Provide the [X, Y] coordinate of the cell's center where the given text is located.  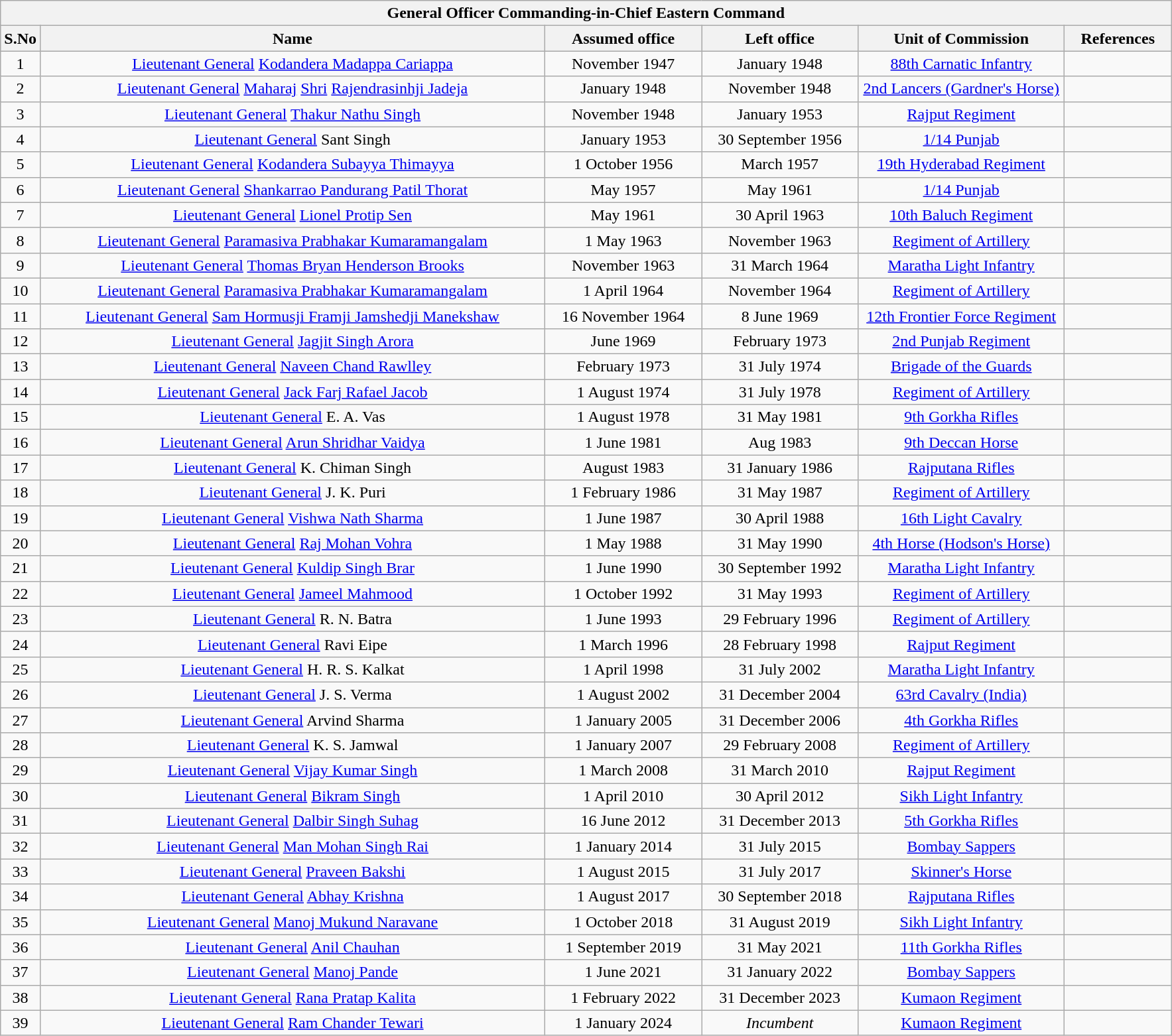
Lieutenant General Dalbir Singh Suhag [292, 821]
1 February 2022 [623, 998]
November 1964 [780, 291]
1 May 1988 [623, 543]
Lieutenant General Vijay Kumar Singh [292, 771]
31 May 1981 [780, 417]
38 [21, 998]
Brigade of the Guards [962, 367]
29 February 1996 [780, 619]
3 [21, 114]
1 June 2021 [623, 972]
14 [21, 392]
Lieutenant General Praveen Bakshi [292, 872]
12 [21, 342]
31 August 2019 [780, 922]
4 [21, 139]
2nd Lancers (Gardner's Horse) [962, 89]
Lieutenant General Thomas Bryan Henderson Brooks [292, 265]
1 October 2018 [623, 922]
13 [21, 367]
25 [21, 669]
30 April 1963 [780, 215]
Lieutenant General Abhay Krishna [292, 897]
References [1118, 38]
4th Horse (Hodson's Horse) [962, 543]
31 March 2010 [780, 771]
1 September 2019 [623, 947]
31 December 2006 [780, 720]
32 [21, 846]
General Officer Commanding-in-Chief Eastern Command [586, 13]
16 June 2012 [623, 821]
30 April 1988 [780, 518]
33 [21, 872]
Lieutenant General Manoj Mukund Naravane [292, 922]
Lieutenant General R. N. Batra [292, 619]
1 April 2010 [623, 796]
March 1957 [780, 164]
12th Frontier Force Regiment [962, 316]
7 [21, 215]
1 April 1998 [623, 669]
Lieutenant General Ram Chander Tewari [292, 1023]
16 [21, 442]
Lieutenant General Thakur Nathu Singh [292, 114]
31 July 2017 [780, 872]
31 May 1987 [780, 493]
26 [21, 694]
Assumed office [623, 38]
Lieutenant General Arun Shridhar Vaidya [292, 442]
Lieutenant General Man Mohan Singh Rai [292, 846]
22 [21, 594]
31 July 1974 [780, 367]
Left office [780, 38]
1 June 1990 [623, 568]
17 [21, 468]
November 1947 [623, 64]
1 January 2005 [623, 720]
1 June 1981 [623, 442]
15 [21, 417]
30 September 2018 [780, 897]
4th Gorkha Rifles [962, 720]
10th Baluch Regiment [962, 215]
1 January 2014 [623, 846]
5 [21, 164]
31 May 1990 [780, 543]
Lieutenant General Manoj Pande [292, 972]
31 [21, 821]
Lieutenant General Anil Chauhan [292, 947]
30 April 2012 [780, 796]
1 May 1963 [623, 240]
31 July 2002 [780, 669]
11 [21, 316]
Lieutenant General Naveen Chand Rawlley [292, 367]
8 [21, 240]
34 [21, 897]
Lieutenant General Jack Farj Rafael Jacob [292, 392]
1 October 1956 [623, 164]
Skinner's Horse [962, 872]
Lieutenant General Sant Singh [292, 139]
29 [21, 771]
28 February 1998 [780, 644]
Lieutenant General Kodandera Madappa Cariappa [292, 64]
May 1957 [623, 190]
20 [21, 543]
31 May 2021 [780, 947]
1 August 1978 [623, 417]
June 1969 [623, 342]
9th Gorkha Rifles [962, 417]
Aug 1983 [780, 442]
1 April 1964 [623, 291]
39 [21, 1023]
88th Carnatic Infantry [962, 64]
Lieutenant General Vishwa Nath Sharma [292, 518]
36 [21, 947]
31 July 1978 [780, 392]
1 August 1974 [623, 392]
1 January 2007 [623, 745]
16th Light Cavalry [962, 518]
Lieutenant General K. S. Jamwal [292, 745]
1 October 1992 [623, 594]
16 November 1964 [623, 316]
Lieutenant General Maharaj Shri Rajendrasinhji Jadeja [292, 89]
Unit of Commission [962, 38]
Lieutenant General Kodandera Subayya Thimayya [292, 164]
30 [21, 796]
30 September 1992 [780, 568]
Lieutenant General K. Chiman Singh [292, 468]
1 August 2015 [623, 872]
9 [21, 265]
Lieutenant General Shankarrao Pandurang Patil Thorat [292, 190]
1 March 1996 [623, 644]
31 July 2015 [780, 846]
30 September 1956 [780, 139]
Lieutenant General J. S. Verma [292, 694]
27 [21, 720]
Lieutenant General Bikram Singh [292, 796]
8 June 1969 [780, 316]
1 June 1993 [623, 619]
2nd Punjab Regiment [962, 342]
23 [21, 619]
Lieutenant General E. A. Vas [292, 417]
31 December 2004 [780, 694]
24 [21, 644]
Lieutenant General Jagjit Singh Arora [292, 342]
Lieutenant General Jameel Mahmood [292, 594]
31 December 2013 [780, 821]
Lieutenant General Sam Hormusji Framji Jamshedji Manekshaw [292, 316]
Lieutenant General H. R. S. Kalkat [292, 669]
31 January 2022 [780, 972]
21 [21, 568]
29 February 2008 [780, 745]
Lieutenant General Ravi Eipe [292, 644]
Name [292, 38]
11th Gorkha Rifles [962, 947]
August 1983 [623, 468]
Incumbent [780, 1023]
31 May 1993 [780, 594]
10 [21, 291]
1 August 2002 [623, 694]
Lieutenant General Rana Pratap Kalita [292, 998]
2 [21, 89]
18 [21, 493]
1 [21, 64]
1 June 1987 [623, 518]
31 December 2023 [780, 998]
31 January 1986 [780, 468]
Lieutenant General Arvind Sharma [292, 720]
1 February 1986 [623, 493]
35 [21, 922]
31 March 1964 [780, 265]
Lieutenant General Lionel Protip Sen [292, 215]
Lieutenant General Raj Mohan Vohra [292, 543]
63rd Cavalry (India) [962, 694]
5th Gorkha Rifles [962, 821]
37 [21, 972]
1 March 2008 [623, 771]
6 [21, 190]
Lieutenant General J. K. Puri [292, 493]
28 [21, 745]
19th Hyderabad Regiment [962, 164]
9th Deccan Horse [962, 442]
Lieutenant General Kuldip Singh Brar [292, 568]
S.No [21, 38]
1 August 2017 [623, 897]
1 January 2024 [623, 1023]
19 [21, 518]
